Locate the cell with the specified text and output its (x, y) center coordinate. 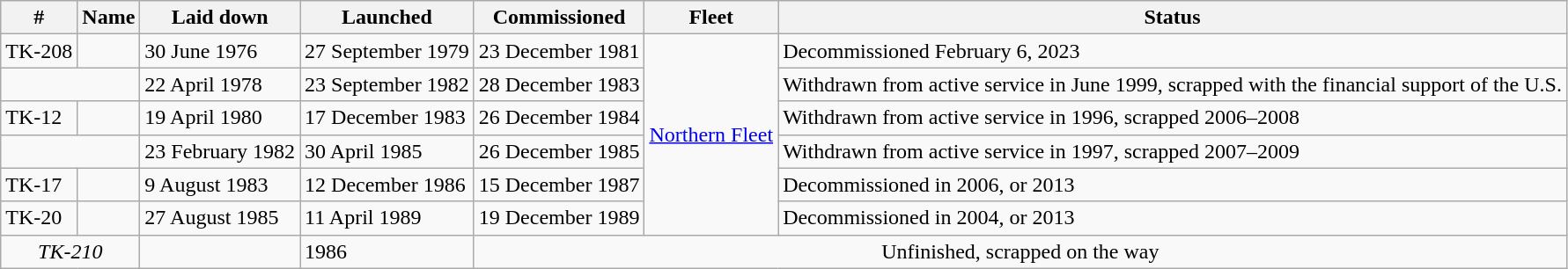
15 December 1987 (559, 185)
23 February 1982 (220, 151)
Withdrawn from active service in 1996, scrapped 2006–2008 (1173, 118)
19 December 1989 (559, 218)
1986 (387, 251)
TK-20 (39, 218)
28 December 1983 (559, 84)
Laid down (220, 18)
19 April 1980 (220, 118)
Commissioned (559, 18)
23 September 1982 (387, 84)
26 December 1984 (559, 118)
22 April 1978 (220, 84)
11 April 1989 (387, 218)
Decommissioned in 2004, or 2013 (1173, 218)
# (39, 18)
TK-12 (39, 118)
Withdrawn from active service in June 1999, scrapped with the financial support of the U.S. (1173, 84)
Decommissioned February 6, 2023 (1173, 51)
27 August 1985 (220, 218)
Unfinished, scrapped on the way (1020, 251)
12 December 1986 (387, 185)
26 December 1985 (559, 151)
23 December 1981 (559, 51)
Status (1173, 18)
9 August 1983 (220, 185)
TK-17 (39, 185)
30 April 1985 (387, 151)
TK-208 (39, 51)
Launched (387, 18)
Withdrawn from active service in 1997, scrapped 2007–2009 (1173, 151)
Northern Fleet (711, 134)
TK-210 (70, 251)
Fleet (711, 18)
Name (109, 18)
30 June 1976 (220, 51)
17 December 1983 (387, 118)
Decommissioned in 2006, or 2013 (1173, 185)
27 September 1979 (387, 51)
